Find where the given text appears and provide that cell's center as [x, y] coordinate. 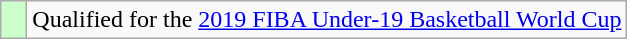
Qualified for the 2019 FIBA Under-19 Basketball World Cup [327, 20]
